Determine the (X, Y) coordinate at the center of the cell enclosing the given text.  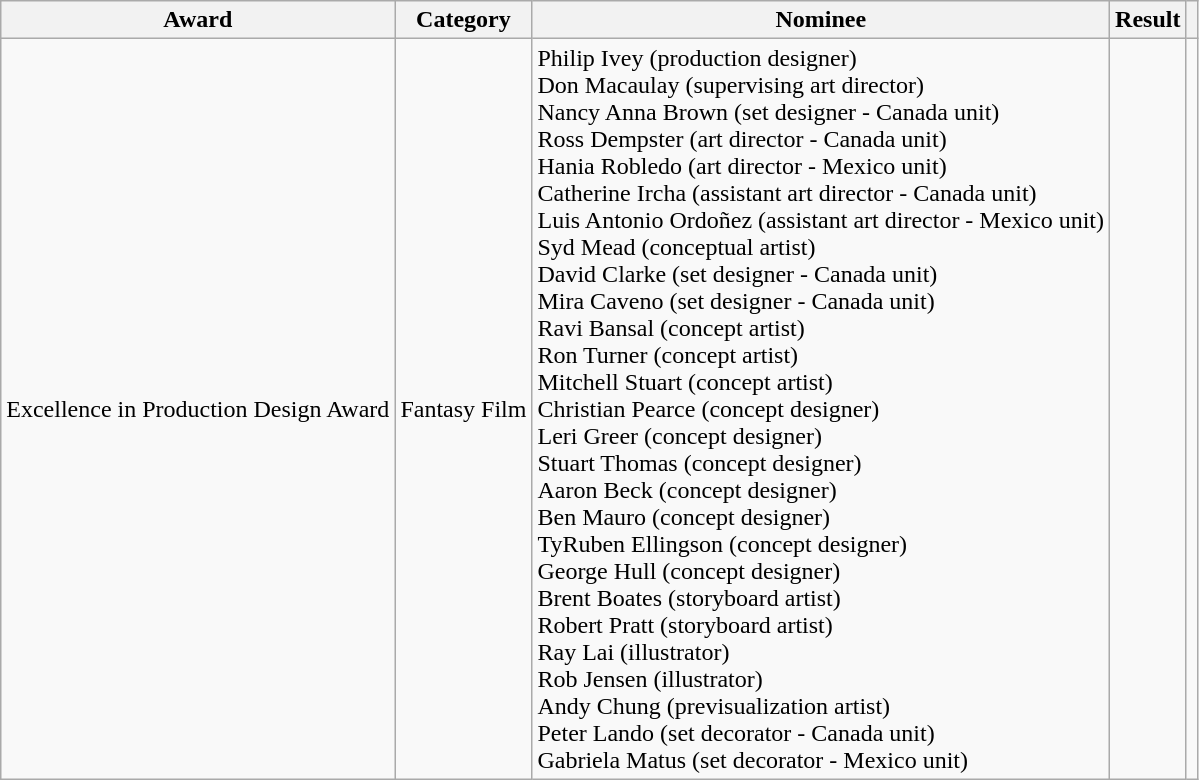
Fantasy Film (464, 409)
Excellence in Production Design Award (198, 409)
Nominee (821, 20)
Result (1148, 20)
Category (464, 20)
Award (198, 20)
